Return the (X, Y) coordinate for the center point of the cell that contains the specified text.  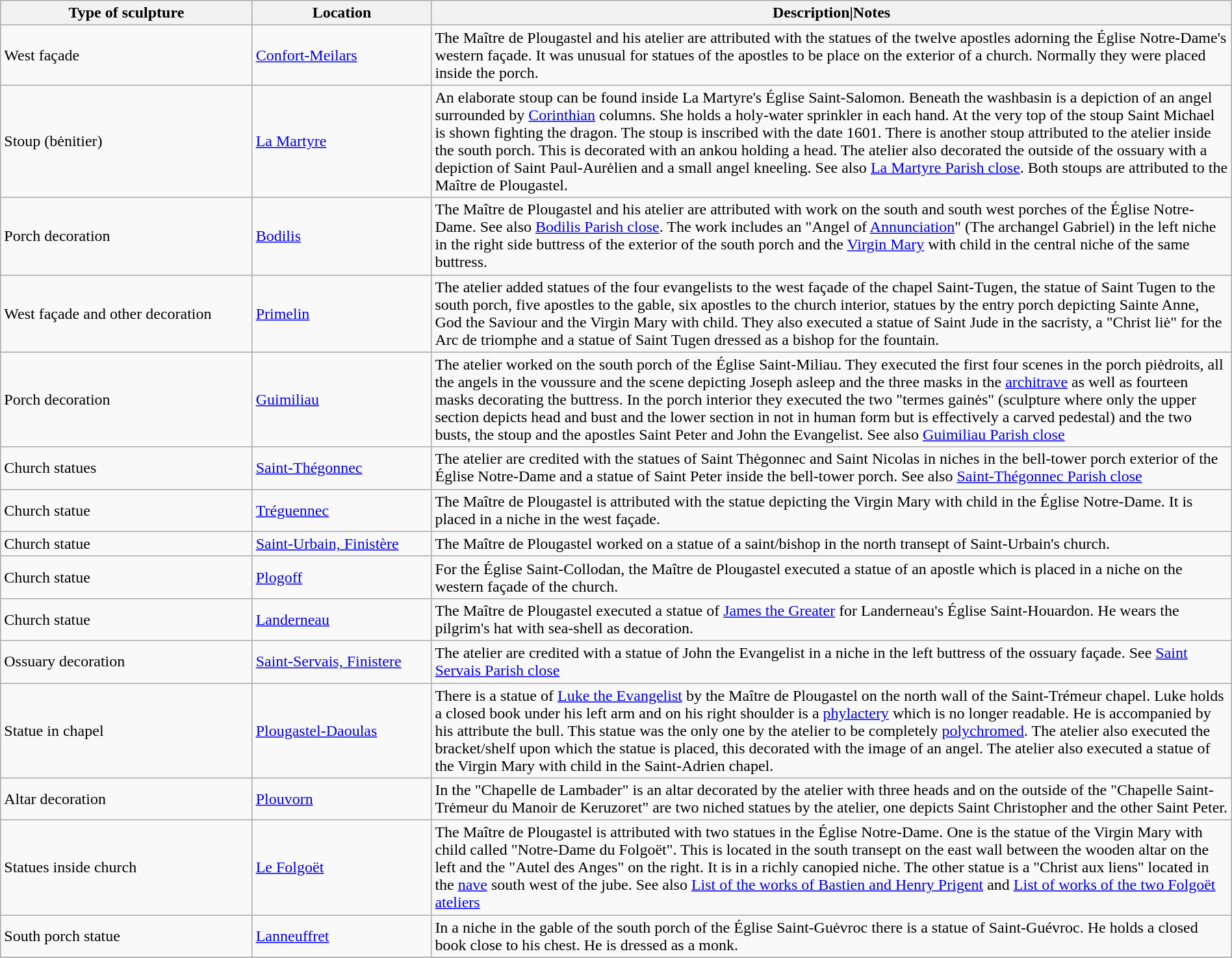
Le Folgoët (342, 868)
Statue in chapel (126, 731)
Landerneau (342, 620)
Confort-Meilars (342, 55)
Stoup (bėnitier) (126, 142)
Lanneuffret (342, 937)
Ossuary decoration (126, 661)
West façade (126, 55)
Altar decoration (126, 799)
Description|Notes (832, 13)
Plougastel-Daoulas (342, 731)
Bodilis (342, 236)
Primelin (342, 313)
Location (342, 13)
Guimiliau (342, 399)
The Maître de Plougastel worked on a statue of a saint/bishop in the north transept of Saint-Urbain's church. (832, 544)
Tréguennec (342, 511)
La Martyre (342, 142)
Saint-Urbain, Finistère (342, 544)
The atelier are credited with a statue of John the Evangelist in a niche in the left buttress of the ossuary façade. See Saint Servais Parish close (832, 661)
West façade and other decoration (126, 313)
Statues inside church (126, 868)
Type of sculpture (126, 13)
Plouvorn (342, 799)
Plogoff (342, 577)
South porch statue (126, 937)
Church statues (126, 468)
Saint-Servais, Finistere (342, 661)
Saint-Thégonnec (342, 468)
